Detect which cell encompasses the target text, then output its [x, y] center coordinate. 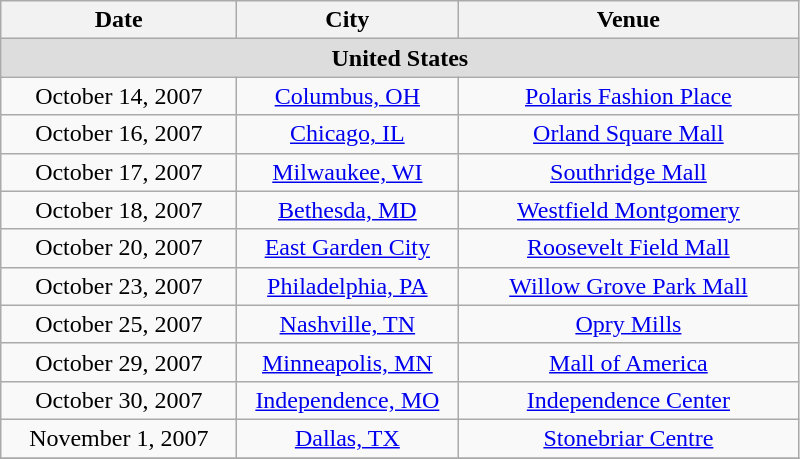
Bethesda, MD [348, 210]
East Garden City [348, 248]
October 14, 2007 [119, 96]
October 20, 2007 [119, 248]
City [348, 20]
Westfield Montgomery [628, 210]
October 30, 2007 [119, 400]
Opry Mills [628, 324]
Southridge Mall [628, 172]
Philadelphia, PA [348, 286]
Columbus, OH [348, 96]
October 18, 2007 [119, 210]
October 23, 2007 [119, 286]
Dallas, TX [348, 438]
United States [400, 58]
Mall of America [628, 362]
Chicago, IL [348, 134]
October 29, 2007 [119, 362]
Orland Square Mall [628, 134]
Roosevelt Field Mall [628, 248]
Polaris Fashion Place [628, 96]
Independence Center [628, 400]
October 17, 2007 [119, 172]
Minneapolis, MN [348, 362]
Willow Grove Park Mall [628, 286]
November 1, 2007 [119, 438]
Date [119, 20]
Venue [628, 20]
Stonebriar Centre [628, 438]
October 16, 2007 [119, 134]
Milwaukee, WI [348, 172]
Nashville, TN [348, 324]
October 25, 2007 [119, 324]
Independence, MO [348, 400]
